Find where the given text appears and provide that cell's center as (x, y) coordinate. 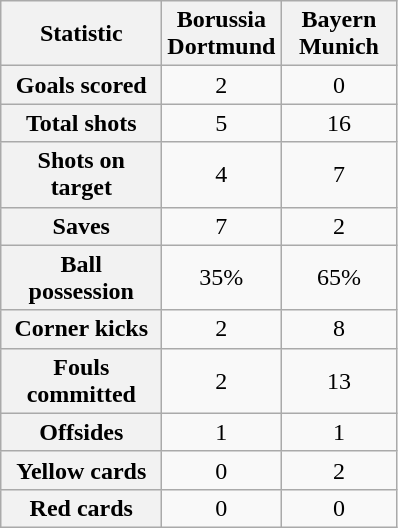
16 (339, 123)
13 (339, 380)
Fouls committed (82, 380)
Ball possession (82, 278)
Shots on target (82, 174)
5 (222, 123)
Statistic (82, 34)
Yellow cards (82, 470)
65% (339, 278)
Total shots (82, 123)
Offsides (82, 432)
4 (222, 174)
Goals scored (82, 85)
8 (339, 329)
35% (222, 278)
Saves (82, 226)
Corner kicks (82, 329)
Bayern Munich (339, 34)
Red cards (82, 508)
Borussia Dortmund (222, 34)
